Find where the given text appears and provide that cell's center as (x, y) coordinate. 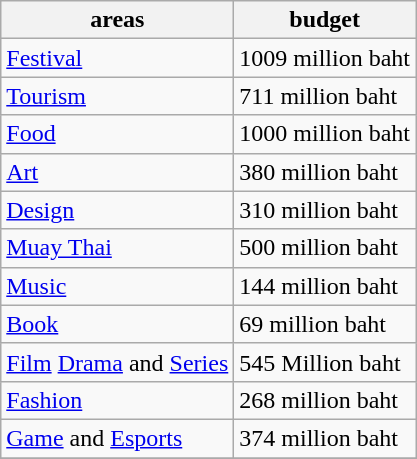
711 million baht (325, 96)
Art (118, 172)
Game and Esports (118, 438)
144 million baht (325, 286)
268 million baht (325, 400)
Book (118, 324)
areas (118, 20)
Tourism (118, 96)
374 million baht (325, 438)
310 million baht (325, 210)
Music (118, 286)
Film Drama and Series (118, 362)
545 Million baht (325, 362)
Muay Thai (118, 248)
1009 million baht (325, 58)
Food (118, 134)
Fashion (118, 400)
Design (118, 210)
Festival (118, 58)
1000 million baht (325, 134)
69 million baht (325, 324)
380 million baht (325, 172)
500 million baht (325, 248)
budget (325, 20)
